Determine the (X, Y) coordinate at the center of the cell enclosing the given text.  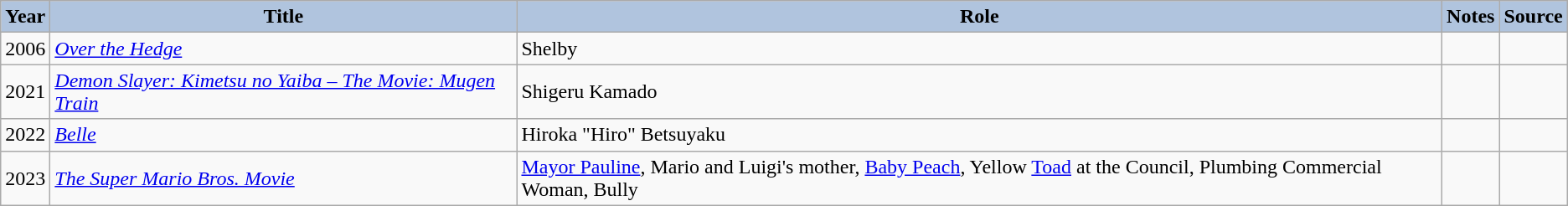
2023 (25, 178)
Belle (283, 135)
2021 (25, 92)
Over the Hedge (283, 49)
2022 (25, 135)
Demon Slayer: Kimetsu no Yaiba – The Movie: Mugen Train (283, 92)
Shelby (980, 49)
Hiroka "Hiro" Betsuyaku (980, 135)
Notes (1471, 17)
Mayor Pauline, Mario and Luigi's mother, Baby Peach, Yellow Toad at the Council, Plumbing Commercial Woman, Bully (980, 178)
The Super Mario Bros. Movie (283, 178)
Title (283, 17)
Year (25, 17)
Shigeru Kamado (980, 92)
Role (980, 17)
2006 (25, 49)
Source (1533, 17)
